Locate the cell with the specified text and output its [x, y] center coordinate. 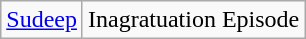
Inagratuation Episode [193, 20]
Sudeep [42, 20]
